Extract the (x, y) coordinate from the center of the cell holding the provided text.  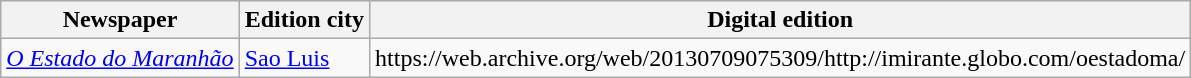
https://web.archive.org/web/20130709075309/http://imirante.globo.com/oestadoma/ (780, 58)
Newspaper (120, 20)
Sao Luis (304, 58)
Edition city (304, 20)
O Estado do Maranhão (120, 58)
Digital edition (780, 20)
